Find where the given text appears and provide that cell's center as (X, Y) coordinate. 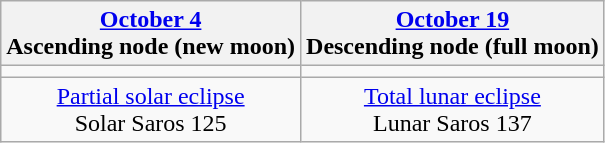
October 4Ascending node (new moon) (151, 34)
Partial solar eclipseSolar Saros 125 (151, 110)
October 19Descending node (full moon) (453, 34)
Total lunar eclipseLunar Saros 137 (453, 110)
